Scan for the cell matching the given text and deliver its (x, y) coordinate at center. 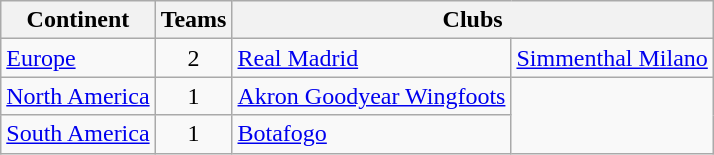
Continent (78, 20)
Botafogo (372, 134)
Teams (194, 20)
Akron Goodyear Wingfoots (372, 96)
North America (78, 96)
South America (78, 134)
Europe (78, 58)
2 (194, 58)
Clubs (472, 20)
Real Madrid (372, 58)
Simmenthal Milano (612, 58)
